Scan for the cell matching the given text and deliver its (x, y) coordinate at center. 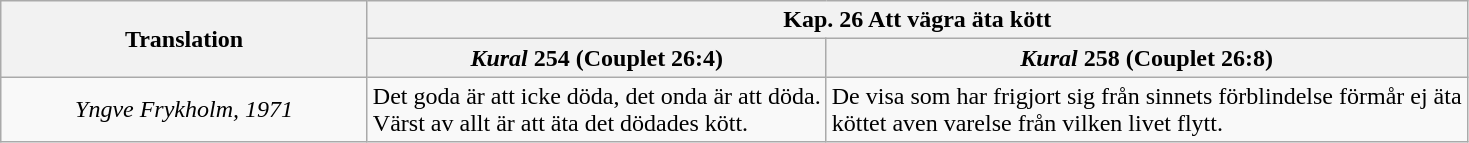
Det goda är att icke döda, det onda är att döda.Värst av allt är att äta det dödades kött. (596, 110)
Kural 254 (Couplet 26:4) (596, 58)
Kural 258 (Couplet 26:8) (1146, 58)
Kap. 26 Att vägra äta kött (917, 20)
De visa som har frigjort sig från sinnets förblindelse förmår ej ätaköttet aven varelse från vilken livet flytt. (1146, 110)
Yngve Frykholm, 1971 (184, 110)
Translation (184, 39)
